Find where the given text appears and provide that cell's center as (X, Y) coordinate. 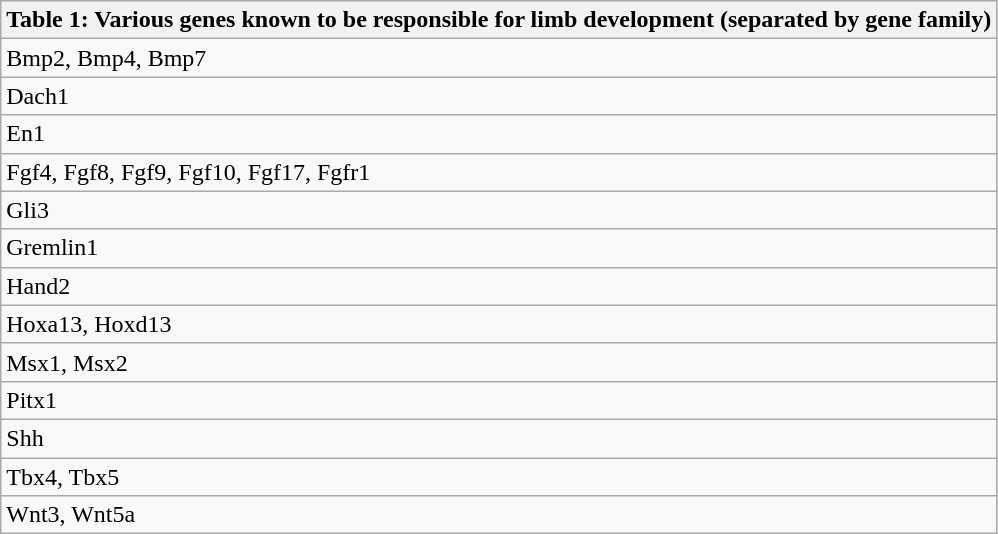
Pitx1 (499, 400)
Gli3 (499, 210)
Table 1: Various genes known to be responsible for limb development (separated by gene family) (499, 20)
Wnt3, Wnt5a (499, 515)
Hand2 (499, 286)
Msx1, Msx2 (499, 362)
Dach1 (499, 96)
Hoxa13, Hoxd13 (499, 324)
Tbx4, Tbx5 (499, 477)
En1 (499, 134)
Bmp2, Bmp4, Bmp7 (499, 58)
Fgf4, Fgf8, Fgf9, Fgf10, Fgf17, Fgfr1 (499, 172)
Shh (499, 438)
Gremlin1 (499, 248)
